Return the [X, Y] coordinate for the center point of the cell that contains the specified text.  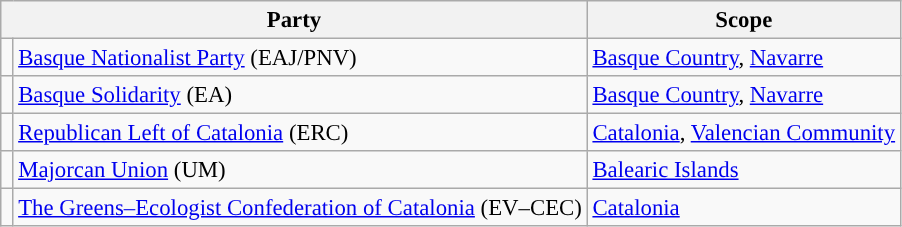
The Greens–Ecologist Confederation of Catalonia (EV–CEC) [300, 208]
Balearic Islands [744, 170]
Party [294, 20]
Basque Nationalist Party (EAJ/PNV) [300, 58]
Scope [744, 20]
Republican Left of Catalonia (ERC) [300, 133]
Majorcan Union (UM) [300, 170]
Basque Solidarity (EA) [300, 95]
Catalonia, Valencian Community [744, 133]
Catalonia [744, 208]
